Find where the given text appears and provide that cell's center as (x, y) coordinate. 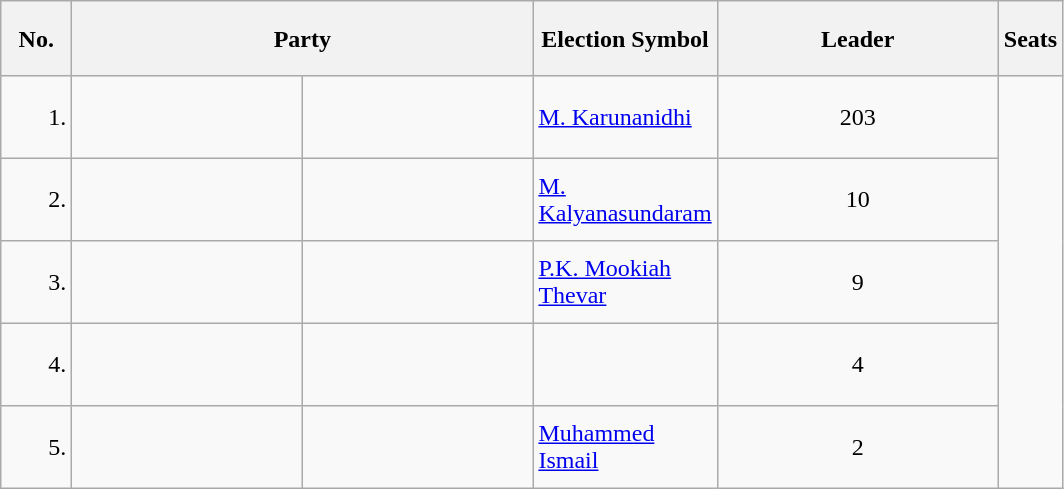
203 (858, 117)
Election Symbol (625, 38)
2. (36, 199)
Muhammed Ismail (625, 447)
5. (36, 447)
9 (858, 282)
10 (858, 199)
M. Karunanidhi (625, 117)
4. (36, 364)
3. (36, 282)
P.K. Mookiah Thevar (625, 282)
M. Kalyanasundaram (625, 199)
Seats (1030, 38)
Party (302, 38)
No. (36, 38)
Leader (858, 38)
4 (858, 364)
2 (858, 447)
1. (36, 117)
